Return the (X, Y) coordinate for the center point of the cell that contains the specified text.  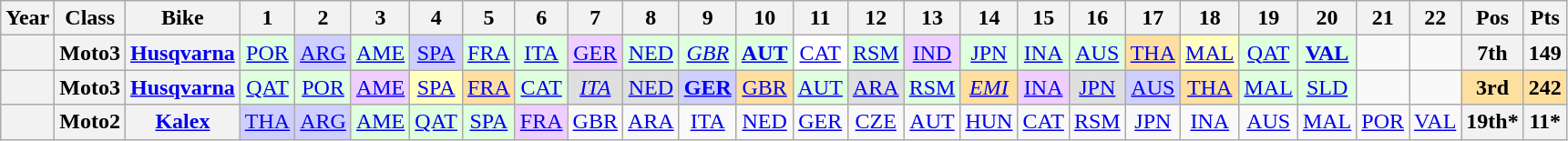
10 (764, 18)
14 (989, 18)
19 (1268, 18)
Pts (1545, 18)
11* (1545, 122)
12 (876, 18)
15 (1043, 18)
7 (595, 18)
IND (932, 53)
13 (932, 18)
EMI (989, 87)
18 (1210, 18)
11 (820, 18)
Year (27, 18)
242 (1545, 87)
Moto2 (90, 122)
SLD (1327, 87)
CZE (876, 122)
9 (707, 18)
20 (1327, 18)
HUN (989, 122)
5 (489, 18)
22 (1436, 18)
Class (90, 18)
3rd (1492, 87)
8 (651, 18)
149 (1545, 53)
1 (267, 18)
Kalex (183, 122)
7th (1492, 53)
3 (380, 18)
Pos (1492, 18)
4 (436, 18)
16 (1097, 18)
Bike (183, 18)
17 (1153, 18)
19th* (1492, 122)
21 (1383, 18)
2 (323, 18)
6 (541, 18)
